Locate the cell with the specified text and output its [X, Y] center coordinate. 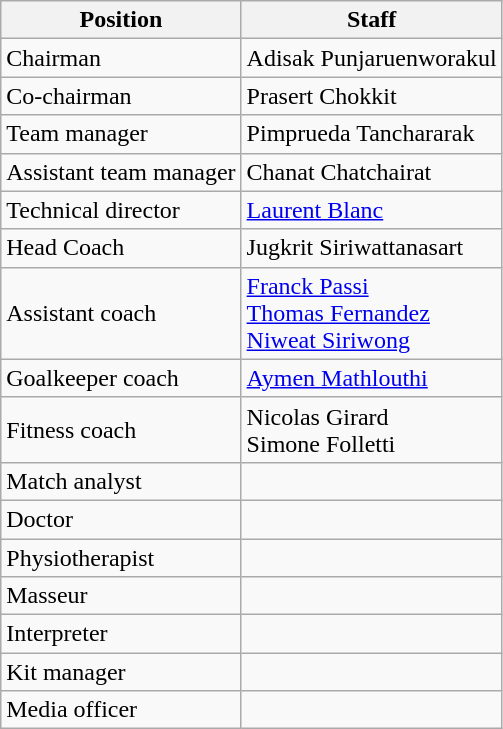
Interpreter [121, 634]
Physiotherapist [121, 557]
Prasert Chokkit [372, 96]
Laurent Blanc [372, 210]
Assistant coach [121, 313]
Doctor [121, 519]
Masseur [121, 596]
Nicolas Girard Simone Folletti [372, 430]
Franck Passi Thomas Fernandez Niweat Siriwong [372, 313]
Aymen Mathlouthi [372, 378]
Assistant team manager [121, 172]
Jugkrit Siriwattanasart [372, 248]
Team manager [121, 134]
Pimprueda Tanchararak [372, 134]
Chairman [121, 58]
Fitness coach [121, 430]
Position [121, 20]
Head Coach [121, 248]
Goalkeeper coach [121, 378]
Adisak Punjaruenworakul [372, 58]
Technical director [121, 210]
Media officer [121, 710]
Kit manager [121, 672]
Match analyst [121, 481]
Chanat Chatchairat [372, 172]
Co-chairman [121, 96]
Staff [372, 20]
